Pinpoint the cell where the given text exists, returning its (X, Y) midpoint coordinate. 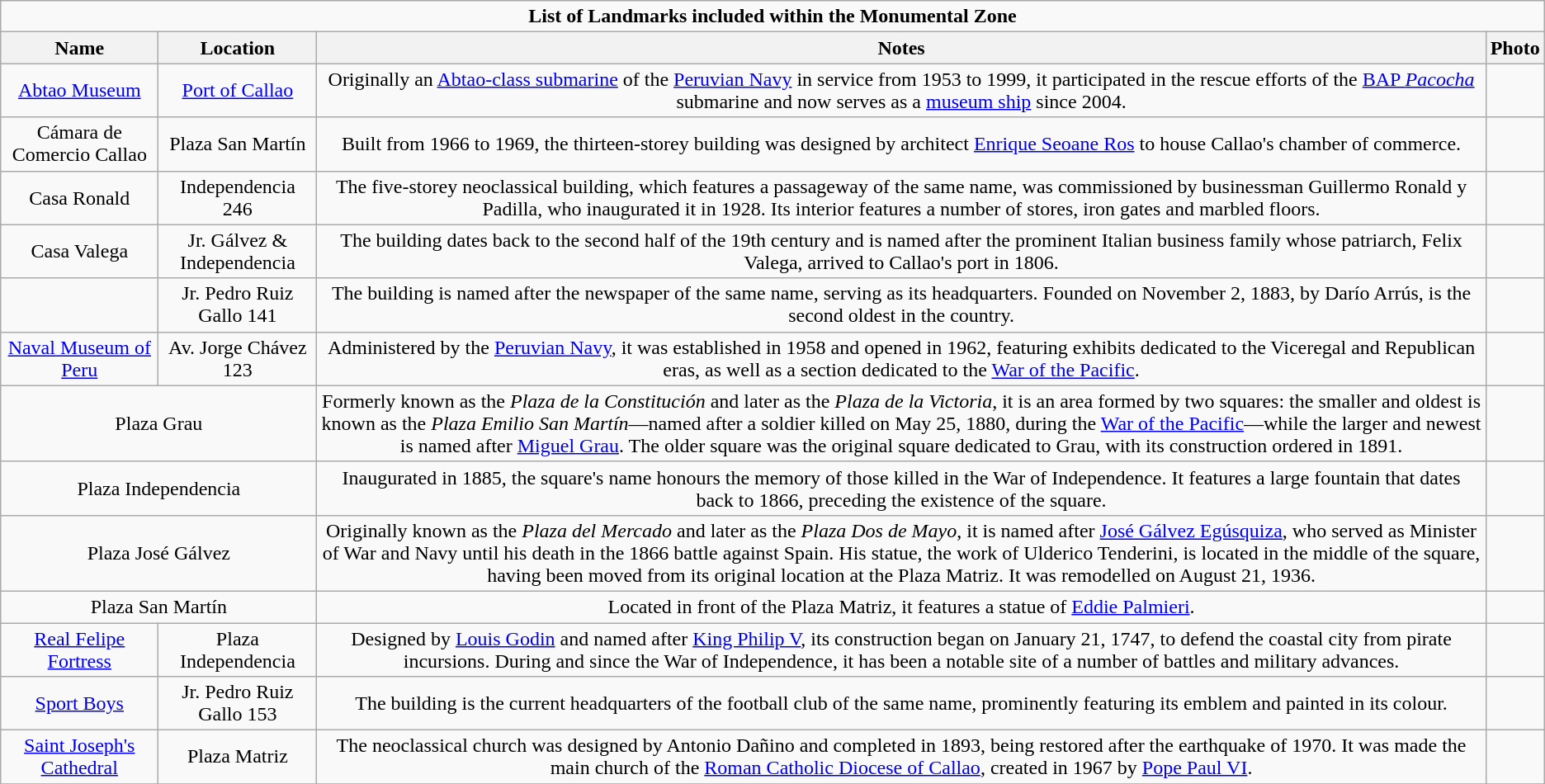
Cámara de Comercio Callao (79, 144)
List of Landmarks included within the Monumental Zone (772, 17)
The building is the current headquarters of the football club of the same name, prominently featuring its emblem and painted in its colour. (901, 703)
Jr. Pedro Ruiz Gallo 141 (238, 305)
Sport Boys (79, 703)
Casa Valega (79, 251)
Plaza José Gálvez (158, 553)
Saint Joseph's Cathedral (79, 758)
Name (79, 48)
Real Felipe Fortress (79, 649)
Located in front of the Plaza Matriz, it features a statue of Eddie Palmieri. (901, 607)
Notes (901, 48)
Independencia 246 (238, 198)
Photo (1515, 48)
Av. Jorge Chávez 123 (238, 358)
Casa Ronald (79, 198)
Port of Callao (238, 91)
Jr. Pedro Ruiz Gallo 153 (238, 703)
Plaza Grau (158, 423)
Abtao Museum (79, 91)
Built from 1966 to 1969, the thirteen-storey building was designed by architect Enrique Seoane Ros to house Callao's chamber of commerce. (901, 144)
Location (238, 48)
Plaza Matriz (238, 758)
Naval Museum of Peru (79, 358)
Jr. Gálvez & Independencia (238, 251)
